For the text-containing cell, return its midpoint in [x, y] coordinate format. 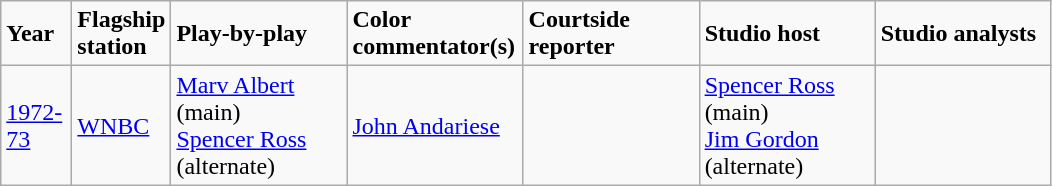
Marv Albert (main)Spencer Ross (alternate) [259, 126]
Color commentator(s) [435, 34]
John Andariese [435, 126]
Flagship station [122, 34]
Play-by-play [259, 34]
Spencer Ross (main)Jim Gordon (alternate) [787, 126]
Studio analysts [963, 34]
Courtside reporter [611, 34]
1972-73 [36, 126]
WNBC [122, 126]
Year [36, 34]
Studio host [787, 34]
